Scan for the cell matching the given text and deliver its (x, y) coordinate at center. 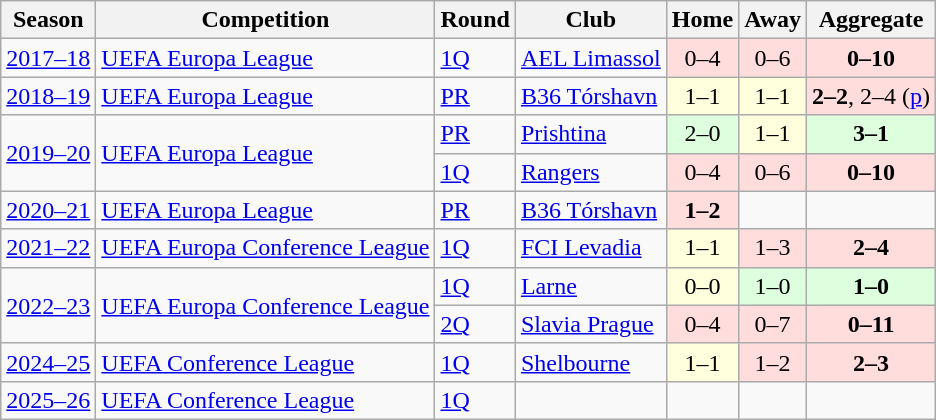
2022–23 (48, 305)
Home (702, 20)
Aggregate (872, 20)
2024–25 (48, 362)
2–0 (702, 134)
3–1 (872, 134)
Competition (266, 20)
2–2, 2–4 (p) (872, 96)
AEL Limassol (590, 58)
Shelbourne (590, 362)
FCI Levadia (590, 248)
Season (48, 20)
2021–22 (48, 248)
2–3 (872, 362)
2020–21 (48, 210)
0–0 (702, 286)
0–11 (872, 324)
2017–18 (48, 58)
2Q (475, 324)
2018–19 (48, 96)
Round (475, 20)
2–4 (872, 248)
Club (590, 20)
2025–26 (48, 400)
2019–20 (48, 153)
Larne (590, 286)
Away (773, 20)
1–3 (773, 248)
Prishtina (590, 134)
Rangers (590, 172)
0–7 (773, 324)
Slavia Prague (590, 324)
